Scan for the cell matching the given text and deliver its [X, Y] coordinate at center. 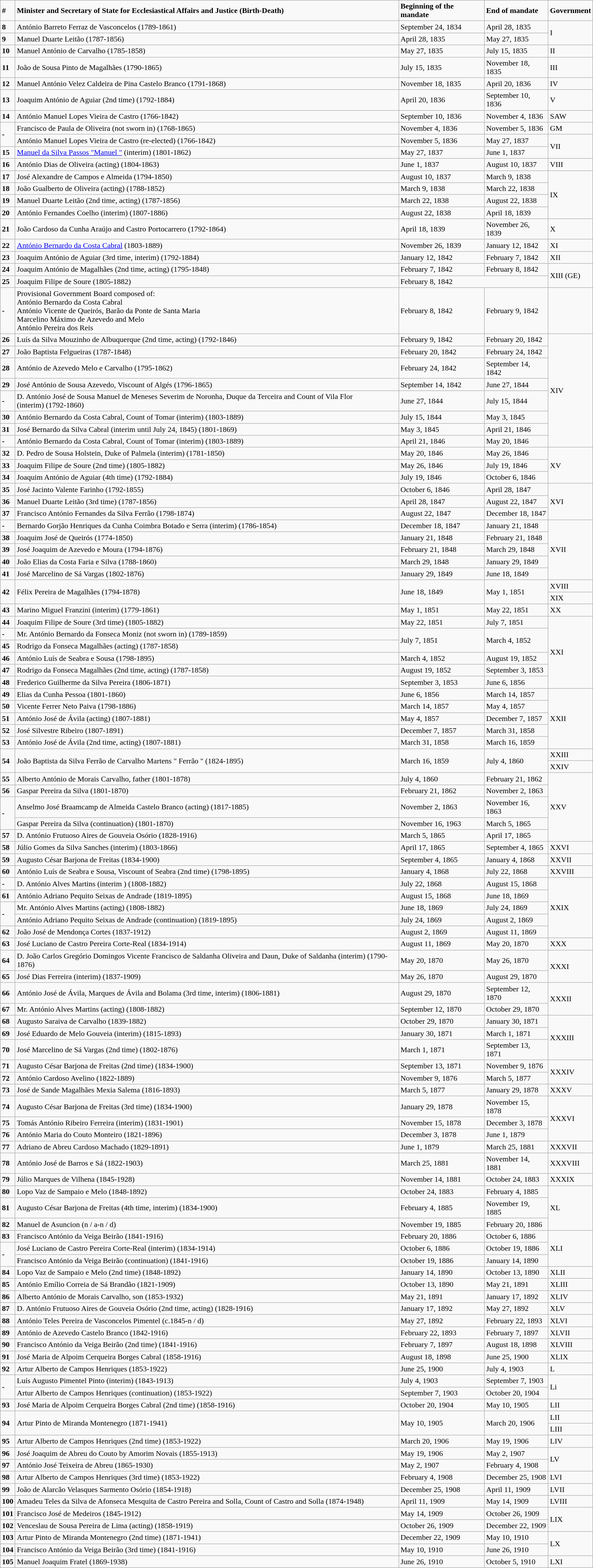
67 [8, 1009]
44 [8, 622]
85 [8, 1285]
D. António Frutuoso Aires de Gouveia Osório (1828-1916) [207, 836]
79 [8, 1179]
António de Azevedo Castelo Branco (1842-1916) [207, 1333]
GM [571, 128]
Augusto César Barjona de Freitas (3rd time) (1834-1900) [207, 1106]
António Manuel Lopes Vieira de Castro (re-elected) (1766-1842) [207, 140]
94 [8, 1423]
Francisco António da Veiga Beirão (2nd time) (1841-1916) [207, 1345]
Vicente Ferrer Neto Paiva (1798-1886) [207, 706]
End of mandate [516, 11]
António José Teixeira de Abreu (1865-1930) [207, 1465]
37 [8, 514]
XXXVII [571, 1147]
71 [8, 1066]
Government [571, 11]
D. João Carlos Gregório Domingos Vicente Francisco de Saldanha Oliveira and Daun, Duke of Saldanha (interim) (1790-1876) [207, 960]
Francisco António Fernandes da Silva Ferrão (1798-1874) [207, 514]
António Bernardo da Costa Cabral (1803-1889) [207, 245]
49 [8, 694]
XXIV [571, 767]
64 [8, 960]
António Adriano Pequito Seixas de Andrade (1819-1895) [207, 896]
Artur Alberto de Campos Henriques (3rd time) (1853-1922) [207, 1477]
LVII [571, 1489]
Félix Pereira de Magalhães (1794-1878) [207, 592]
9 [8, 39]
80 [8, 1192]
L [571, 1369]
24 [8, 269]
D. Pedro de Sousa Holstein, Duke of Palmela (interim) (1781-1850) [207, 453]
LIV [571, 1441]
Beginning of the mandate [442, 11]
XXI [571, 652]
76 [8, 1135]
XLII [571, 1273]
Tomás António Ribeiro Ferreira (interim) (1831-1901) [207, 1123]
XV [571, 465]
51 [8, 718]
XXXVI [571, 1118]
António Maria do Couto Monteiro (1821-1896) [207, 1135]
83 [8, 1236]
Joaquim Filipe de Soure (1805-1882) [207, 281]
XXXIII [571, 1037]
Artur Alberto de Campos Henriques (continuation) (1853-1922) [207, 1393]
34 [8, 477]
Francisco de Paula de Oliveira (not sworn in) (1768-1865) [207, 128]
81 [8, 1208]
11 [8, 67]
13 [8, 100]
40 [8, 562]
José Jacinto Valente Farinho (1792-1855) [207, 490]
Manuel de Asuncion (n / a-n / d) [207, 1224]
XLVIII [571, 1345]
43 [8, 610]
José Luciano de Castro Pereira Corte-Real (interim) (1834-1914) [207, 1248]
I [571, 33]
October 5, 1910 [516, 1562]
# [8, 11]
60 [8, 872]
16 [8, 164]
46 [8, 658]
Artur Pinto de Miranda Montenegro (1871-1941) [207, 1423]
José Maria de Alpoim Cerqueira Borges Cabral (1858-1916) [207, 1357]
Bernardo Gorjão Henriques da Cunha Coimbra Botado e Serra (interim) (1786-1854) [207, 526]
10 [8, 51]
104 [8, 1550]
José Marcelino de Sá Vargas (2nd time) (1802-1876) [207, 1050]
António Cardoso Avelino (1822-1889) [207, 1078]
Manuel Duarte Leitão (2nd time, acting) (1787-1856) [207, 201]
António de Azevedo Melo e Carvalho (1795-1862) [207, 368]
LV [571, 1459]
José Bernardo da Silva Cabral (interim until July 24, 1845) (1801-1869) [207, 429]
XI [571, 245]
84 [8, 1273]
António Dias de Oliveira (acting) (1804-1863) [207, 164]
91 [8, 1357]
32 [8, 453]
Joaquim José de Queirós (1774-1850) [207, 538]
39 [8, 550]
58 [8, 848]
João Baptista da Silva Ferrão de Carvalho Martens " Ferrão " (1824-1895) [207, 761]
XII [571, 257]
XVI [571, 502]
Joaquim António de Aguiar (2nd time) (1792-1884) [207, 100]
António Luís de Seabra e Sousa (1798-1895) [207, 658]
XLI [571, 1248]
José Joaquim de Azevedo e Moura (1794-1876) [207, 550]
D. António Alves Martins (interim ) (1808-1882) [207, 884]
70 [8, 1050]
LIX [571, 1520]
86 [8, 1297]
D. António Frutuoso Aires de Gouveia Osório (2nd time, acting) (1828-1916) [207, 1309]
57 [8, 836]
Joaquim Filipe de Soure (2nd time) (1805-1882) [207, 465]
João Gualberto de Oliveira (acting) (1788-1852) [207, 189]
António Barreto Ferraz de Vasconcelos (1789-1861) [207, 27]
XXII [571, 718]
42 [8, 592]
Frederico Guilherme da Silva Pereira (1806-1871) [207, 682]
61 [8, 896]
XXXII [571, 999]
João Elias da Costa Faria e Silva (1788-1860) [207, 562]
XVII [571, 550]
XXX [571, 944]
101 [8, 1514]
XLV [571, 1309]
Manuel António de Carvalho (1785-1858) [207, 51]
36 [8, 502]
78 [8, 1163]
18 [8, 189]
Alberto António de Morais Carvalho, father (1801-1878) [207, 779]
35 [8, 490]
Elias da Cunha Pessoa (1801-1860) [207, 694]
José Dias Ferreira (interim) (1837-1909) [207, 977]
Rodrigo da Fonseca Magalhães (2nd time, acting) (1787-1858) [207, 670]
Anselmo José Braamcamp de Almeida Castelo Branco (acting) (1817-1885) [207, 807]
XVIII [571, 586]
José de Sande Magalhães Mexia Salema (1816-1893) [207, 1090]
VIII [571, 164]
26 [8, 340]
72 [8, 1078]
III [571, 67]
António Manuel Lopes Vieira de Castro (1766-1842) [207, 116]
XL [571, 1208]
X [571, 229]
XXVI [571, 848]
22 [8, 245]
João de Alarcão Velasques Sarmento Osório (1854-1918) [207, 1489]
17 [8, 176]
XXVII [571, 860]
Lopo Vaz de Sampaio e Melo (1848-1892) [207, 1192]
Rodrigo da Fonseca Magalhães (acting) (1787-1858) [207, 646]
68 [8, 1021]
52 [8, 730]
12 [8, 84]
José Joaquim de Abreu do Couto by Amorim Novais (1855-1913) [207, 1453]
António Emílio Correia de Sá Brandão (1821-1909) [207, 1285]
38 [8, 538]
Augusto César Barjona de Freitas (2nd time) (1834-1900) [207, 1066]
50 [8, 706]
Mr. António Bernardo da Fonseca Moniz (not sworn in) (1789-1859) [207, 634]
LIII [571, 1429]
19 [8, 201]
XXVIII [571, 872]
João Baptista Felgueiras (1787-1848) [207, 352]
September 24, 1834 [442, 27]
Júlio Marques de Vilhena (1845-1928) [207, 1179]
João José de Mendonça Cortes (1837-1912) [207, 932]
XIV [571, 390]
95 [8, 1441]
20 [8, 213]
D. António José de Sousa Manuel de Meneses Severim de Noronha, Duque da Terceira and Count of Vila Flor(interim) (1792-1860) [207, 401]
LVI [571, 1477]
Joaquim António de Aguiar (3rd time, interim) (1792-1884) [207, 257]
55 [8, 779]
XIX [571, 598]
José Alexandre de Campos e Almeida (1794-1850) [207, 176]
XXIX [571, 908]
89 [8, 1333]
75 [8, 1123]
IV [571, 84]
Artur Pinto de Miranda Montenegro (2nd time) (1871-1941) [207, 1538]
João de Sousa Pinto de Magalhães (1790-1865) [207, 67]
António Teles Pereira de Vasconcelos Pimentel (c.1845-n / d) [207, 1321]
66 [8, 993]
48 [8, 682]
Manuel Duarte Leitão (3rd time) (1787-1856) [207, 502]
33 [8, 465]
Francisco António da Veiga Beirão (continuation) (1841-1916) [207, 1261]
José Silvestre Ribeiro (1807-1891) [207, 730]
José Maria de Alpoim Cerqueira Borges Cabral (2nd time) (1858-1916) [207, 1405]
LVIII [571, 1502]
Augusto Saraiva de Carvalho (1839-1882) [207, 1021]
Li [571, 1387]
99 [8, 1489]
102 [8, 1526]
António José de Ávila (acting) (1807-1881) [207, 718]
45 [8, 646]
21 [8, 229]
Artur Alberto de Campos Henriques (2nd time) (1853-1922) [207, 1441]
Augusto César Barjona de Freitas (1834-1900) [207, 860]
November 16, 1863 [516, 807]
93 [8, 1405]
87 [8, 1309]
59 [8, 860]
II [571, 51]
Júlio Gomes da Silva Sanches (interim) (1803-1866) [207, 848]
XLVII [571, 1333]
Francisco António da Veiga Beirão (1841-1916) [207, 1236]
António José de Ávila (2nd time, acting) (1807-1881) [207, 743]
XXV [571, 807]
XIII (GE) [571, 275]
23 [8, 257]
47 [8, 670]
62 [8, 932]
Francisco José de Medeiros (1845-1912) [207, 1514]
José Marcelino de Sá Vargas (1802-1876) [207, 574]
Luís da Silva Mouzinho de Albuquerque (2nd time, acting) (1792-1846) [207, 340]
74 [8, 1106]
XLIV [571, 1297]
105 [8, 1562]
77 [8, 1147]
António José de Barros e Sá (1822-1903) [207, 1163]
27 [8, 352]
Luís Augusto Pimentel Pinto (interim) (1843-1913) [207, 1381]
53 [8, 743]
Joaquim António de Magalhães (2nd time, acting) (1795-1848) [207, 269]
41 [8, 574]
LX [571, 1544]
14 [8, 116]
8 [8, 27]
LXI [571, 1562]
José Luciano de Castro Pereira Corte-Real (1834-1914) [207, 944]
100 [8, 1502]
Joaquim António de Aguiar (4th time) (1792-1884) [207, 477]
15 [8, 152]
Venceslau de Sousa Pereira de Lima (acting) (1858-1919) [207, 1526]
Gaspar Pereira da Silva (1801-1870) [207, 791]
Manuel Duarte Leitão (1787-1856) [207, 39]
November 16, 1963 [442, 824]
XLIX [571, 1357]
João Cardoso da Cunha Araújo and Castro Portocarrero (1792-1864) [207, 229]
96 [8, 1453]
António Luís de Seabra e Sousa, Viscount of Seabra (2nd time) (1798-1895) [207, 872]
XXXV [571, 1090]
65 [8, 977]
82 [8, 1224]
XXXIX [571, 1179]
30 [8, 417]
Gaspar Pereira da Silva (continuation) (1801-1870) [207, 824]
José António de Sousa Azevedo, Viscount of Algés (1796-1865) [207, 384]
Francisco António da Veiga Beirão (3rd time) (1841-1916) [207, 1550]
25 [8, 281]
103 [8, 1538]
XXXI [571, 966]
Augusto César Barjona de Freitas (4th time, interim) (1834-1900) [207, 1208]
XX [571, 610]
31 [8, 429]
Alberto António de Morais Carvalho, son (1853-1932) [207, 1297]
Marino Miguel Franzini (interim) (1779-1861) [207, 610]
Amadeu Teles da Silva de Afonseca Mesquita de Castro Pereira and Solla, Count of Castro and Solla (1874-1948) [207, 1502]
28 [8, 368]
Manuel Joaquim Fratel (1869-1938) [207, 1562]
V [571, 100]
73 [8, 1090]
Adriano de Abreu Cardoso Machado (1829-1891) [207, 1147]
69 [8, 1033]
XXXIV [571, 1072]
VII [571, 146]
Lopo Vaz de Sampaio e Melo (2nd time) (1848-1892) [207, 1273]
XLVI [571, 1321]
29 [8, 384]
Minister and Secretary of State for Ecclesiastical Affairs and Justice (Birth-Death) [207, 11]
56 [8, 791]
Artur Alberto de Campos Henriques (1853-1922) [207, 1369]
98 [8, 1477]
IX [571, 194]
António José de Ávila, Marques de Ávila and Bolama (3rd time, interim) (1806-1881) [207, 993]
88 [8, 1321]
Manuel da Silva Passos "Manuel " (interim) (1801-1862) [207, 152]
54 [8, 761]
José Eduardo de Melo Gouveia (interim) (1815-1893) [207, 1033]
XXIII [571, 755]
XLIII [571, 1285]
97 [8, 1465]
XXXVIII [571, 1163]
António Fernandes Coelho (interim) (1807-1886) [207, 213]
63 [8, 944]
SAW [571, 116]
Manuel António Velez Caldeira de Pina Castelo Branco (1791-1868) [207, 84]
90 [8, 1345]
António Adriano Pequito Seixas de Andrade (continuation) (1819-1895) [207, 920]
Joaquim Filipe de Soure (3rd time) (1805-1882) [207, 622]
92 [8, 1369]
